Return (x, y) of the center of cell containing provided text 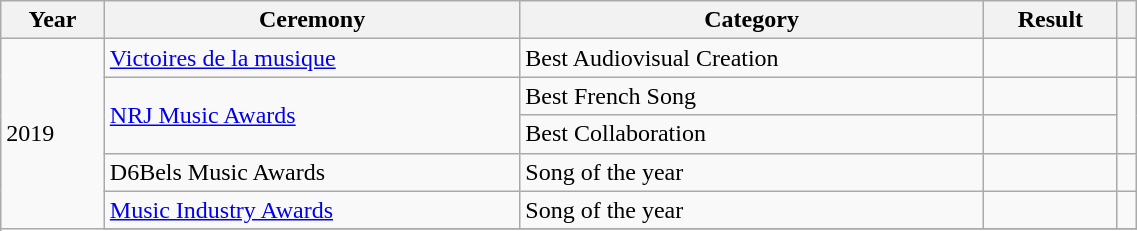
Ceremony (312, 20)
Best French Song (752, 96)
2019 (53, 134)
Year (53, 20)
Category (752, 20)
NRJ Music Awards (312, 115)
Best Collaboration (752, 134)
D6Bels Music Awards (312, 172)
Music Industry Awards (312, 210)
Result (1050, 20)
Victoires de la musique (312, 58)
Best Audiovisual Creation (752, 58)
